Capture the cell that displays the provided text and extract its [X, Y] central coordinate. 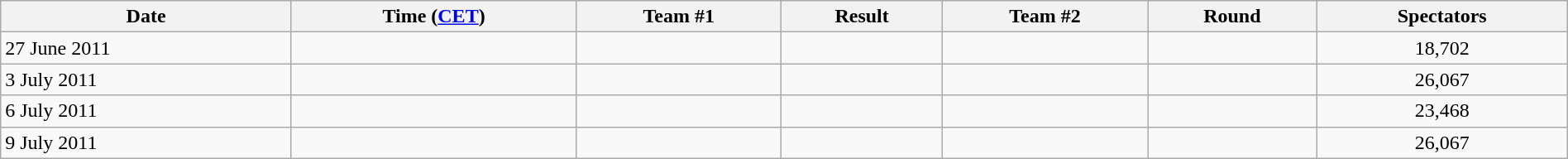
23,468 [1442, 111]
Team #1 [679, 17]
27 June 2011 [146, 48]
18,702 [1442, 48]
9 July 2011 [146, 142]
Round [1232, 17]
Spectators [1442, 17]
Result [862, 17]
6 July 2011 [146, 111]
3 July 2011 [146, 79]
Team #2 [1045, 17]
Time (CET) [433, 17]
Date [146, 17]
